Scan for the cell matching the given text and deliver its [x, y] coordinate at center. 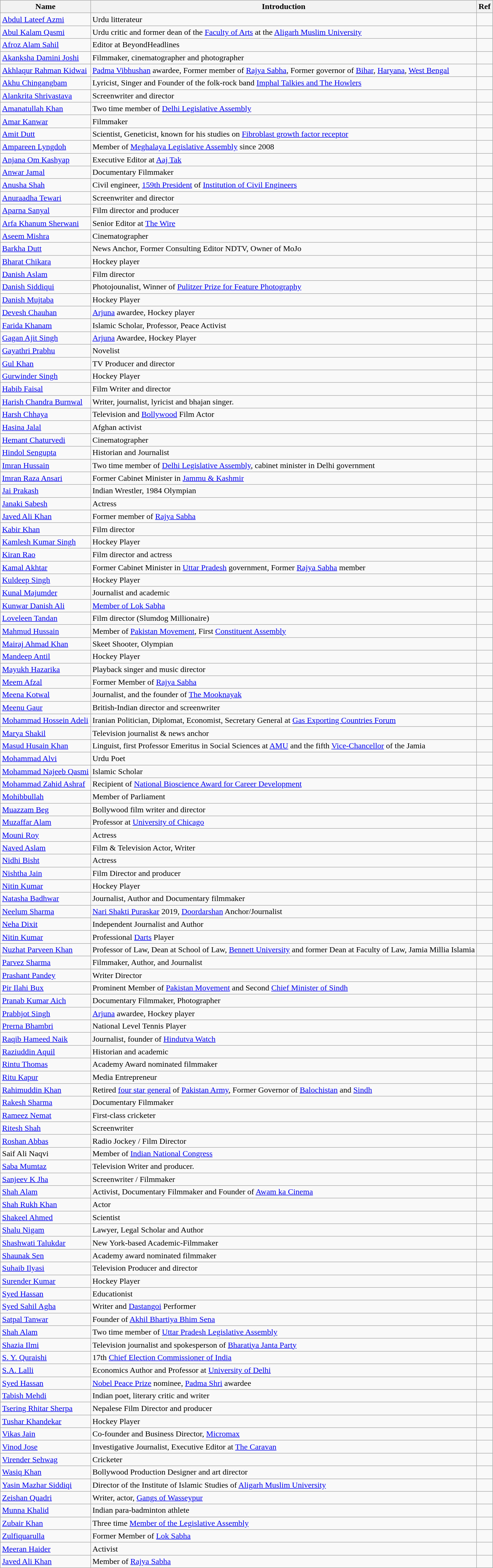
Yasin Mazhar Siddiqi [46, 1485]
Danish Aslam [46, 274]
Executive Editor at Aaj Tak [283, 160]
Two time member of Delhi Legislative Assembly, cabinet minister in Delhi government [283, 465]
Television Producer and director [283, 1268]
Akhlaqur Rahman Kidwai [46, 70]
Academy award nominated filmmaker [283, 1256]
Tabish Mehdi [46, 1396]
Anusha Shah [46, 185]
Danish Siddiqui [46, 287]
Photojounalist, Winner of Pulitzer Prize for Feature Photography [283, 287]
Devesh Chauhan [46, 312]
Member of Pakistan Movement, First Constituent Assembly [283, 631]
Actor [283, 1205]
Founder of Akhil Bhartiya Bhim Sena [283, 1319]
Screenwriter [283, 1128]
Urdu litterateur [283, 19]
National Level Tennis Player [283, 1026]
Jai Prakash [46, 491]
Writer, journalist, lyricist and bhajan singer. [283, 402]
Former Member of Rajya Sabha [283, 682]
Ritu Kapur [46, 1077]
Skeet Shooter, Olympian [283, 644]
Harsh Chhaya [46, 415]
Pir Ilahi Bux [46, 988]
Screenwriter / Filmmaker [283, 1179]
British-Indian director and screenwriter [283, 707]
Writer and Dastangoi Performer [283, 1306]
Ref [484, 7]
Mouni Roy [46, 835]
Kunwar Danish Ali [46, 606]
Member of Parliament [283, 797]
Member of Meghalaya Legislative Assembly since 2008 [283, 147]
Akanksha Damini Joshi [46, 58]
Sanjeev K Jha [46, 1179]
Journalist, founder of Hindutva Watch [283, 1039]
Mohammad Hossein Adeli [46, 720]
Editor at BeyondHeadlines [283, 45]
Meenu Gaur [46, 707]
Islamic Scholar, Professor, Peace Activist [283, 325]
Ritesh Shah [46, 1128]
Zulfiquarulla [46, 1536]
Bollywood Production Designer and art director [283, 1472]
Recipient of National Bioscience Award for Career Development [283, 784]
Film director and producer [283, 211]
Television journalist and spokesperson of Bharatiya Janta Party [283, 1345]
Masud Husain Khan [46, 746]
Member of Lok Sabha [283, 606]
TV Producer and director [283, 363]
Two time member of Uttar Pradesh Legislative Assembly [283, 1332]
Professor at University of Chicago [283, 822]
Filmmaker [283, 121]
Scientist, Geneticist, known for his studies on Fibroblast growth factor receptor [283, 134]
Kuldeep Singh [46, 580]
Neelum Sharma [46, 911]
Hindol Sengupta [46, 453]
Farida Khanam [46, 325]
Virender Sehwag [46, 1460]
Imran Hussain [46, 465]
Three time Member of the Legislative Assembly [283, 1523]
Indian Wrestler, 1984 Olympian [283, 491]
Activist [283, 1549]
Aparna Sanyal [46, 211]
Urdu Poet [283, 758]
Nuzhat Parveen Khan [46, 950]
Tushar Khandekar [46, 1421]
Shashwati Talukdar [46, 1243]
Mayukh Hazarika [46, 669]
Zubair Khan [46, 1523]
Film director and actress [283, 554]
Loveleen Tandan [46, 618]
Bharat Chikara [46, 262]
Padma Vibhushan awardee, Former member of Rajya Sabha, Former governor of Bihar, Haryana, West Bengal [283, 70]
Kamlesh Kumar Singh [46, 542]
Co-founder and Business Director, Micromax [283, 1434]
Gayathri Prabhu [46, 351]
Hasina Jalal [46, 427]
Mairaj Ahmad Khan [46, 644]
Indian para-badminton athlete [283, 1510]
Anwar Jamal [46, 172]
Bollywood film writer and director [283, 810]
Nari Shakti Puraskar 2019, Doordarshan Anchor/Journalist [283, 911]
Filmmaker, Author, and Journalist [283, 962]
Abul Kalam Qasmi [46, 32]
Hockey player [283, 262]
Former Cabinet Minister in Jammu & Kashmir [283, 478]
Prashant Pandey [46, 975]
Rakesh Sharma [46, 1103]
Syed Sahil Agha [46, 1306]
Radio Jockey / Film Director [283, 1141]
Academy Award nominated filmmaker [283, 1064]
Activist, Documentary Filmmaker and Founder of Awam ka Cinema [283, 1192]
Introduction [283, 7]
Film director (Slumdog Millionaire) [283, 618]
Marya Shakil [46, 733]
Journalist and academic [283, 593]
S.A. Lalli [46, 1370]
Civil engineer, 159th President of Institution of Civil Engineers [283, 185]
Historian and Journalist [283, 453]
Writer, actor, Gangs of Wasseypur [283, 1498]
Afghan activist [283, 427]
News Anchor, Former Consulting Editor NDTV, Owner of MoJo [283, 249]
Akhu Chingangbam [46, 83]
Barkha Dutt [46, 249]
Mandeep Antil [46, 657]
Neha Dixit [46, 924]
Prerna Bhambri [46, 1026]
Shazia Ilmi [46, 1345]
Name [46, 7]
Cricketer [283, 1460]
Naved Aslam [46, 848]
Urdu critic and former dean of the Faculty of Arts at the Aligarh Muslim University [283, 32]
Parvez Sharma [46, 962]
Meena Kotwal [46, 695]
Mohammad Zahid Ashraf [46, 784]
Raqib Hameed Naik [46, 1039]
Kamal Akhtar [46, 568]
Professional Darts Player [283, 937]
Alankrita Shrivastava [46, 96]
Television and Bollywood Film Actor [283, 415]
Roshan Abbas [46, 1141]
Shaunak Sen [46, 1256]
Islamic Scholar [283, 771]
Tsering Rhitar Sherpa [46, 1409]
Gurwinder Singh [46, 376]
Hemant Chaturvedi [46, 440]
Novelist [283, 351]
Meem Afzal [46, 682]
Kabir Khan [46, 529]
Anuraadha Tewari [46, 198]
Aseem Mishra [46, 236]
Arfa Khanum Sherwani [46, 223]
Former Member of Lok Sabha [283, 1536]
Gul Khan [46, 363]
Journalist, and the founder of The Mooknayak [283, 695]
Iranian Politician, Diplomat, Economist, Secretary General at Gas Exporting Countries Forum [283, 720]
Senior Editor at The Wire [283, 223]
Muzaffar Alam [46, 822]
Educationist [283, 1294]
Zeishan Quadri [46, 1498]
Prabhjot Singh [46, 1014]
Meeran Haider [46, 1549]
Mohammad Alvi [46, 758]
Film & Television Actor, Writer [283, 848]
Vinod Jose [46, 1447]
Lawyer, Legal Scholar and Author [283, 1230]
Mohibbullah [46, 797]
New York-based Academic-Filmmaker [283, 1243]
Scientist [283, 1217]
Vikas Jain [46, 1434]
Film Writer and director [283, 389]
Wasiq Khan [46, 1472]
Professor of Law, Dean at School of Law, Bennett University and former Dean at Faculty of Law, Jamia Millia Islamia [283, 950]
Afroz Alam Sahil [46, 45]
Lyricist, Singer and Founder of the folk-rock band Imphal Talkies and The Howlers [283, 83]
Amar Kanwar [46, 121]
Amit Dutt [46, 134]
Harish Chandra Burnwal [46, 402]
Arjuna Awardee, Hockey Player [283, 338]
Economics Author and Professor at University of Delhi [283, 1370]
Former Cabinet Minister in Uttar Pradesh government, Former Rajya Sabha member [283, 568]
Shah Rukh Khan [46, 1205]
Suhaib Ilyasi [46, 1268]
Member of Rajya Sabha [283, 1561]
Munna Khalid [46, 1510]
Nishtha Jain [46, 873]
Director of the Institute of Islamic Studies of Aligarh Muslim University [283, 1485]
Muazzam Beg [46, 810]
Retired four star general of Pakistan Army, Former Governor of Balochistan and Sindh [283, 1090]
Habib Faisal [46, 389]
Kunal Majumder [46, 593]
Anjana Om Kashyap [46, 160]
Surender Kumar [46, 1281]
Rahimuddin Khan [46, 1090]
Danish Mujtaba [46, 300]
Television Writer and producer. [283, 1166]
Ampareen Lyngdoh [46, 147]
Historian and academic [283, 1052]
Media Entrepreneur [283, 1077]
Mohammad Najeeb Qasmi [46, 771]
Rintu Thomas [46, 1064]
Abdul Lateef Azmi [46, 19]
Janaki Sabesh [46, 504]
Saba Mumtaz [46, 1166]
Amanatullah Khan [46, 108]
Journalist, Author and Documentary filmmaker [283, 899]
Satpal Tanwar [46, 1319]
Playback singer and music director [283, 669]
Nobel Peace Prize nominee, Padma Shri awardee [283, 1383]
17th Chief Election Commissioner of India [283, 1357]
Television journalist & news anchor [283, 733]
Independent Journalist and Author [283, 924]
Mahmud Hussain [46, 631]
Shakeel Ahmed [46, 1217]
Imran Raza Ansari [46, 478]
Saif Ali Naqvi [46, 1153]
Prominent Member of Pakistan Movement and Second Chief Minister of Sindh [283, 988]
Documentary Filmmaker, Photographer [283, 1001]
Kiran Rao [46, 554]
Indian poet, literary critic and writer [283, 1396]
Former member of Rajya Sabha [283, 516]
Rameez Nemat [46, 1115]
First-class cricketer [283, 1115]
Investigative Journalist, Executive Editor at The Caravan [283, 1447]
Filmmaker, cinematographer and photographer [283, 58]
Writer Director [283, 975]
Member of Indian National Congress [283, 1153]
Two time member of Delhi Legislative Assembly [283, 108]
Linguist, first Professor Emeritus in Social Sciences at AMU and the fifth Vice-Chancellor of the Jamia [283, 746]
Nidhi Bisht [46, 861]
Raziuddin Aquil [46, 1052]
Gagan Ajit Singh [46, 338]
S. Y. Quraishi [46, 1357]
Pranab Kumar Aich [46, 1001]
Natasha Badhwar [46, 899]
Shalu Nigam [46, 1230]
Nepalese Film Director and producer [283, 1409]
Film Director and producer [283, 873]
